Determine the (X, Y) coordinate at the center of the cell enclosing the given text.  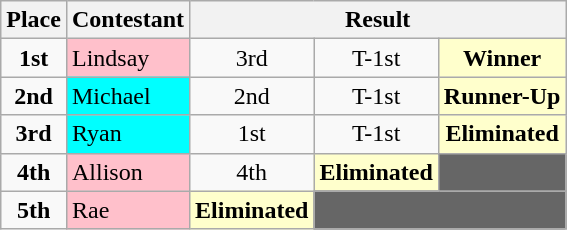
Lindsay (128, 58)
Michael (128, 96)
Ryan (128, 134)
Rae (128, 210)
5th (34, 210)
Result (378, 20)
Runner-Up (502, 96)
Allison (128, 172)
Contestant (128, 20)
Place (34, 20)
Winner (502, 58)
